Identify which cell holds the provided text, then report its [x, y] central coordinate. 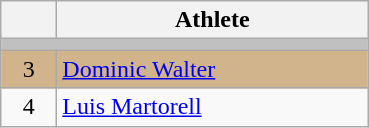
Dominic Walter [212, 69]
Luis Martorell [212, 107]
Athlete [212, 20]
3 [29, 69]
4 [29, 107]
